Determine the (x, y) coordinate at the center of the cell enclosing the given text.  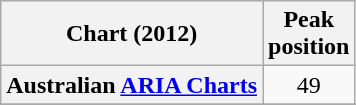
49 (309, 85)
Peakposition (309, 34)
Australian ARIA Charts (132, 85)
Chart (2012) (132, 34)
